Search for the cell housing the specified text and yield its [x, y] center coordinate. 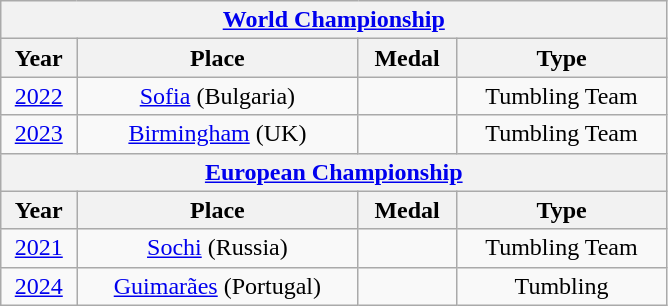
Sofia (Bulgaria) [218, 96]
2023 [39, 134]
2024 [39, 286]
Guimarães (Portugal) [218, 286]
World Championship [334, 20]
Tumbling [561, 286]
Sochi (Russia) [218, 248]
Birmingham (UK) [218, 134]
2021 [39, 248]
European Championship [334, 172]
2022 [39, 96]
